Locate the cell with the specified text and output its [x, y] center coordinate. 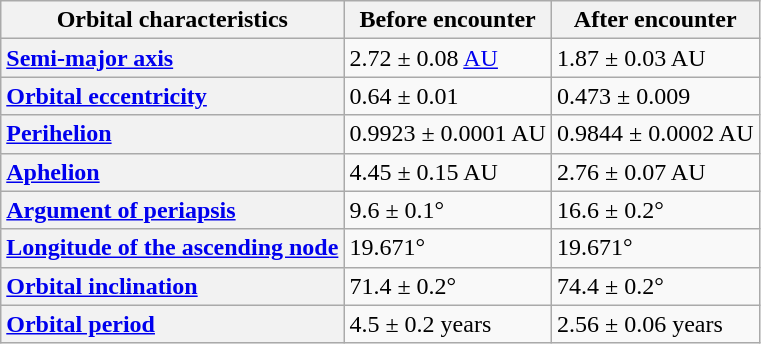
4.5 ± 0.2 years [448, 324]
Orbital inclination [172, 286]
74.4 ± 0.2° [655, 286]
9.6 ± 0.1° [448, 210]
0.9923 ± 0.0001 AU [448, 134]
Longitude of the ascending node [172, 248]
2.76 ± 0.07 AU [655, 172]
Semi-major axis [172, 58]
0.9844 ± 0.0002 AU [655, 134]
Orbital eccentricity [172, 96]
2.56 ± 0.06 years [655, 324]
Perihelion [172, 134]
Orbital characteristics [172, 20]
1.87 ± 0.03 AU [655, 58]
71.4 ± 0.2° [448, 286]
Before encounter [448, 20]
Argument of periapsis [172, 210]
4.45 ± 0.15 AU [448, 172]
Orbital period [172, 324]
16.6 ± 0.2° [655, 210]
0.64 ± 0.01 [448, 96]
After encounter [655, 20]
0.473 ± 0.009 [655, 96]
Aphelion [172, 172]
2.72 ± 0.08 AU [448, 58]
